Capture the cell that displays the provided text and extract its (X, Y) central coordinate. 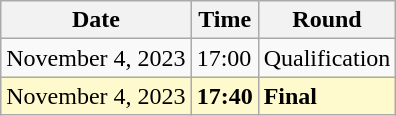
17:00 (224, 58)
Time (224, 20)
Final (327, 96)
Qualification (327, 58)
Date (96, 20)
Round (327, 20)
17:40 (224, 96)
